Provide the [X, Y] coordinate of the cell's center where the given text is located.  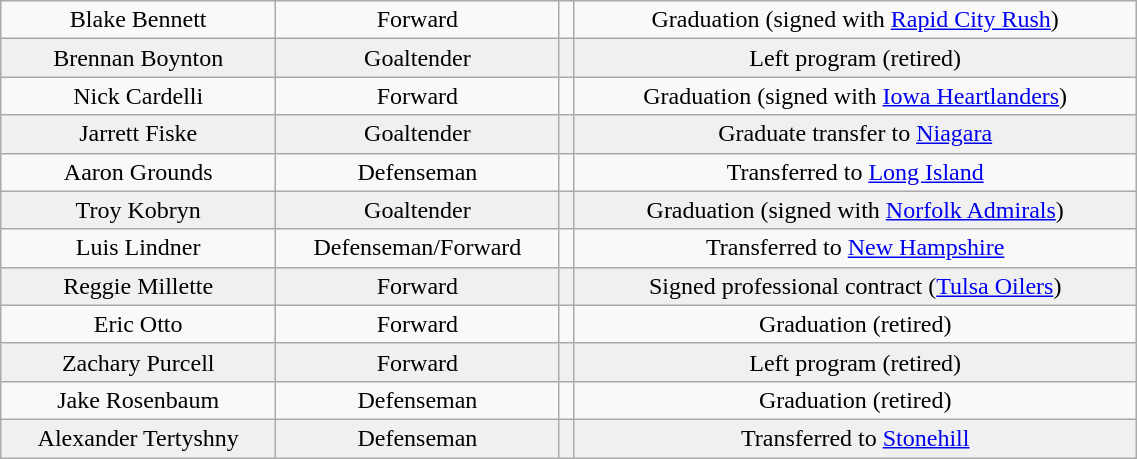
Graduation (signed with Norfolk Admirals) [856, 210]
Alexander Tertyshny [138, 438]
Defenseman/Forward [418, 248]
Troy Kobryn [138, 210]
Aaron Grounds [138, 172]
Luis Lindner [138, 248]
Graduate transfer to Niagara [856, 134]
Brennan Boynton [138, 58]
Blake Bennett [138, 20]
Eric Otto [138, 324]
Zachary Purcell [138, 362]
Jake Rosenbaum [138, 400]
Graduation (signed with Rapid City Rush) [856, 20]
Signed professional contract (Tulsa Oilers) [856, 286]
Transferred to Stonehill [856, 438]
Graduation (signed with Iowa Heartlanders) [856, 96]
Nick Cardelli [138, 96]
Jarrett Fiske [138, 134]
Transferred to Long Island [856, 172]
Transferred to New Hampshire [856, 248]
Reggie Millette [138, 286]
